Extract the [x, y] coordinate from the center of the cell holding the provided text.  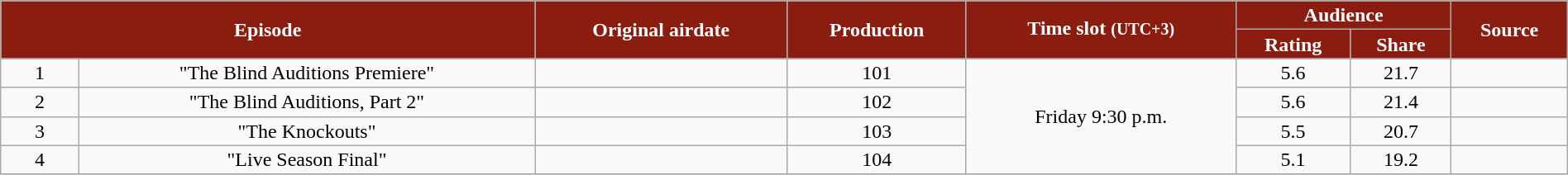
21.4 [1401, 102]
Friday 9:30 p.m. [1101, 116]
Share [1401, 45]
Audience [1343, 15]
20.7 [1401, 130]
"Live Season Final" [306, 160]
Time slot (UTC+3) [1101, 30]
"The Blind Auditions, Part 2" [306, 102]
Episode [268, 30]
19.2 [1401, 160]
104 [877, 160]
4 [40, 160]
2 [40, 102]
103 [877, 130]
Original airdate [661, 30]
Production [877, 30]
Source [1509, 30]
5.1 [1293, 160]
"The Knockouts" [306, 130]
"The Blind Auditions Premiere" [306, 73]
Rating [1293, 45]
101 [877, 73]
102 [877, 102]
5.5 [1293, 130]
1 [40, 73]
3 [40, 130]
21.7 [1401, 73]
